Pinpoint the cell where the given text exists, returning its [X, Y] midpoint coordinate. 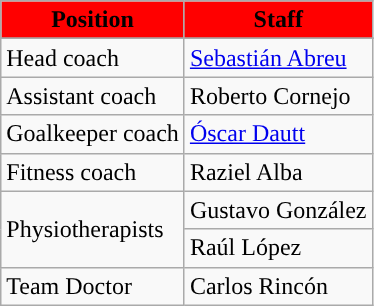
Gustavo González [278, 210]
Position [93, 20]
Roberto Cornejo [278, 96]
Head coach [93, 58]
Assistant coach [93, 96]
Goalkeeper coach [93, 134]
Carlos Rincón [278, 286]
Staff [278, 20]
Raziel Alba [278, 172]
Óscar Dautt [278, 134]
Physiotherapists [93, 229]
Team Doctor [93, 286]
Fitness coach [93, 172]
Sebastián Abreu [278, 58]
Raúl López [278, 248]
